Locate the cell with the specified text and output its [x, y] center coordinate. 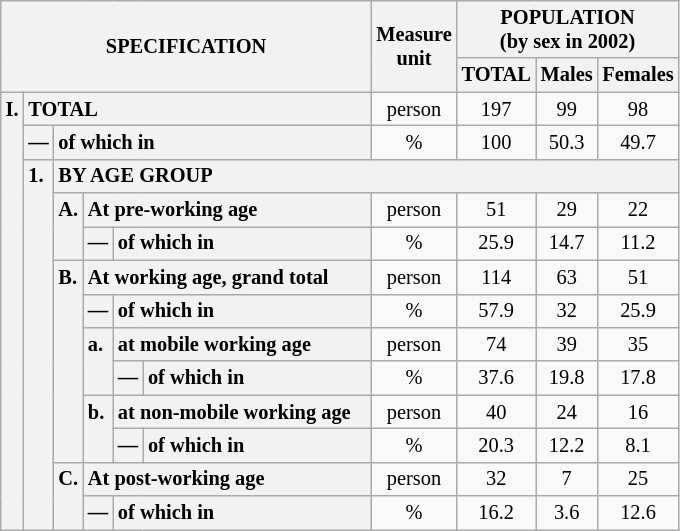
SPECIFICATION [186, 46]
I. [12, 311]
57.9 [496, 311]
at non-mobile working age [242, 412]
100 [496, 142]
12.6 [638, 513]
14.7 [567, 243]
22 [638, 210]
7 [567, 479]
1. [38, 344]
35 [638, 344]
98 [638, 109]
b. [98, 428]
POPULATION (by sex in 2002) [568, 29]
At pre-working age [227, 210]
3.6 [567, 513]
39 [567, 344]
B. [68, 361]
12.2 [567, 445]
114 [496, 277]
40 [496, 412]
197 [496, 109]
25 [638, 479]
At post-working age [227, 479]
16.2 [496, 513]
Males [567, 75]
At working age, grand total [227, 277]
16 [638, 412]
A. [68, 226]
Females [638, 75]
37.6 [496, 378]
24 [567, 412]
29 [567, 210]
63 [567, 277]
99 [567, 109]
C. [68, 496]
at mobile working age [242, 344]
74 [496, 344]
17.8 [638, 378]
Measure unit [414, 46]
8.1 [638, 445]
50.3 [567, 142]
19.8 [567, 378]
a. [98, 360]
49.7 [638, 142]
20.3 [496, 445]
BY AGE GROUP [366, 176]
11.2 [638, 243]
